Determine the (X, Y) coordinate at the center of the cell enclosing the given text.  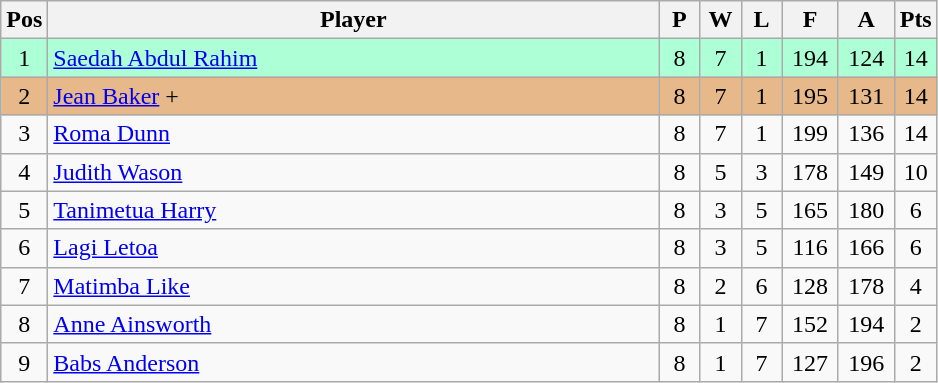
Jean Baker + (354, 96)
10 (916, 172)
9 (24, 362)
Tanimetua Harry (354, 210)
116 (810, 248)
152 (810, 324)
136 (866, 134)
Pos (24, 20)
Saedah Abdul Rahim (354, 58)
Babs Anderson (354, 362)
149 (866, 172)
127 (810, 362)
W (720, 20)
199 (810, 134)
165 (810, 210)
L (762, 20)
Judith Wason (354, 172)
Pts (916, 20)
F (810, 20)
131 (866, 96)
196 (866, 362)
Roma Dunn (354, 134)
P (680, 20)
124 (866, 58)
Matimba Like (354, 286)
195 (810, 96)
166 (866, 248)
A (866, 20)
Anne Ainsworth (354, 324)
180 (866, 210)
Lagi Letoa (354, 248)
128 (810, 286)
Player (354, 20)
